Locate the cell with the specified text and output its (X, Y) center coordinate. 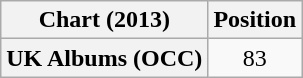
UK Albums (OCC) (104, 58)
Chart (2013) (104, 20)
Position (255, 20)
83 (255, 58)
